Capture the cell that displays the provided text and extract its [X, Y] central coordinate. 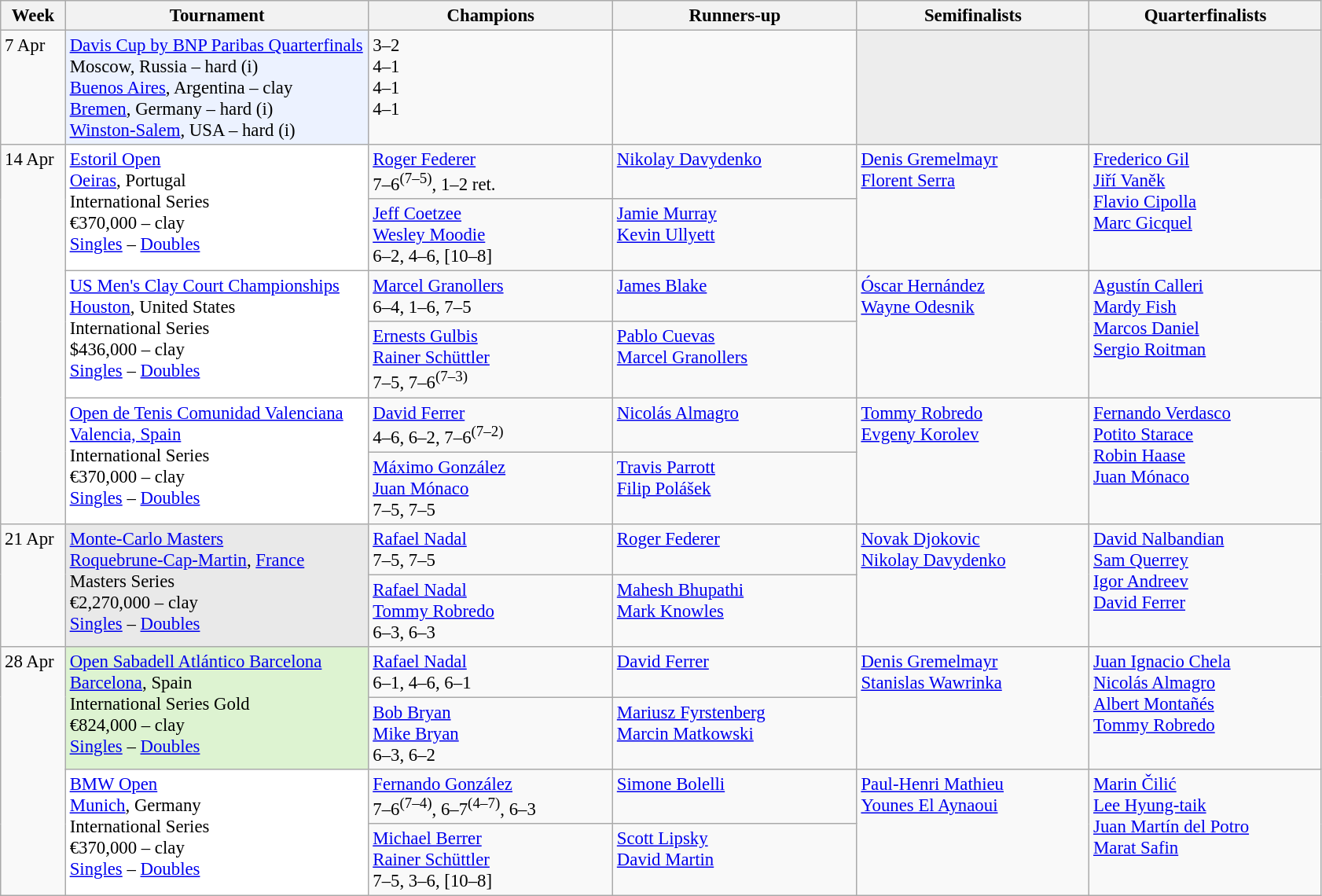
28 Apr [33, 772]
Simone Bolelli [736, 797]
Nikolay Davydenko [736, 171]
Ernests Gulbis Rainer Schüttler 7–5, 7–6(7–3) [490, 360]
US Men's Clay Court Championships Houston, United StatesInternational Series$436,000 – clay Singles – Doubles [217, 335]
Fernando González7–6(7–4), 6–7(4–7), 6–3 [490, 797]
Denis Gremelmayr Florent Serra [973, 207]
Tommy Robredo Evgeny Korolev [973, 461]
Travis Parrott Filip Polášek [736, 488]
Óscar Hernández Wayne Odesnik [973, 335]
Open Sabadell Atlántico Barcelona Barcelona, SpainInternational Series Gold€824,000 – clay Singles – Doubles [217, 708]
Runners-up [736, 16]
Week [33, 16]
21 Apr [33, 585]
Máximo González Juan Mónaco 7–5, 7–5 [490, 488]
Michael Berrer Rainer Schüttler 7–5, 3–6, [10–8] [490, 860]
Roger Federer [736, 549]
Jeff Coetzee Wesley Moodie6–2, 4–6, [10–8] [490, 235]
Quarterfinalists [1206, 16]
Marcel Granollers6–4, 1–6, 7–5 [490, 297]
Marin Čilić Lee Hyung-taik Juan Martín del Potro Marat Safin [1206, 833]
Jamie Murray Kevin Ullyett [736, 235]
BMW Open Munich, GermanyInternational Series€370,000 – clay Singles – Doubles [217, 833]
Semifinalists [973, 16]
Fernando Verdasco Potito Starace Robin Haase Juan Mónaco [1206, 461]
14 Apr [33, 334]
Tournament [217, 16]
David Ferrer4–6, 6–2, 7–6(7–2) [490, 424]
Champions [490, 16]
Paul-Henri Mathieu Younes El Aynaoui [973, 833]
Rafael Nadal6–1, 4–6, 6–1 [490, 673]
3–2 4–1 4–1 4–1 [490, 88]
Rafael Nadal Tommy Robredo6–3, 6–3 [490, 611]
James Blake [736, 297]
Rafael Nadal 7–5, 7–5 [490, 549]
Estoril Open Oeiras, PortugalInternational Series€370,000 – clay Singles – Doubles [217, 207]
Bob Bryan Mike Bryan 6–3, 6–2 [490, 733]
Juan Ignacio Chela Nicolás Almagro Albert Montañés Tommy Robredo [1206, 708]
David Ferrer [736, 673]
Monte-Carlo Masters Roquebrune-Cap-Martin, FranceMasters Series€2,270,000 – clay Singles – Doubles [217, 585]
Roger Federer7–6(7–5), 1–2 ret. [490, 171]
Denis Gremelmayr Stanislas Wawrinka [973, 708]
Frederico Gil Jiří Vaněk Flavio Cipolla Marc Gicquel [1206, 207]
Open de Tenis Comunidad Valenciana Valencia, SpainInternational Series€370,000 – clay Singles – Doubles [217, 461]
Nicolás Almagro [736, 424]
Mariusz Fyrstenberg Marcin Matkowski [736, 733]
Novak Djokovic Nikolay Davydenko [973, 585]
Mahesh Bhupathi Mark Knowles [736, 611]
7 Apr [33, 88]
Pablo Cuevas Marcel Granollers [736, 360]
David Nalbandian Sam Querrey Igor Andreev David Ferrer [1206, 585]
Agustín Calleri Mardy Fish Marcos Daniel Sergio Roitman [1206, 335]
Scott Lipsky David Martin [736, 860]
